Scan for the cell matching the given text and deliver its (X, Y) coordinate at center. 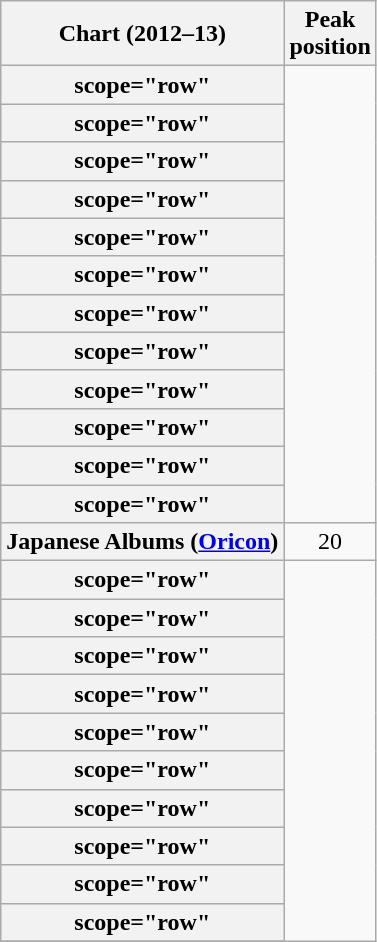
20 (330, 542)
Chart (2012–13) (142, 34)
Japanese Albums (Oricon) (142, 542)
Peakposition (330, 34)
